Return the [X, Y] coordinate for the center point of the cell that contains the specified text.  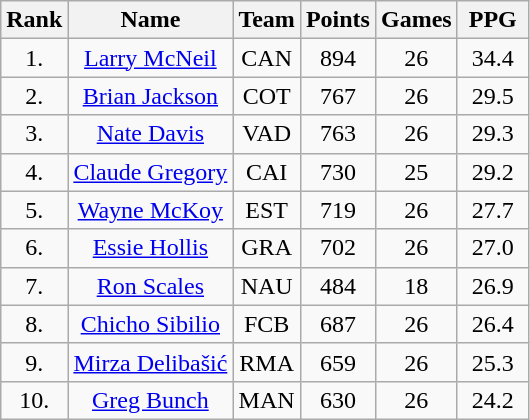
Points [338, 20]
RMA [267, 362]
687 [338, 324]
9. [34, 362]
29.3 [492, 134]
25.3 [492, 362]
Mirza Delibašić [150, 362]
25 [416, 172]
18 [416, 286]
659 [338, 362]
Greg Bunch [150, 400]
Brian Jackson [150, 96]
Nate Davis [150, 134]
Team [267, 20]
894 [338, 58]
29.2 [492, 172]
702 [338, 248]
CAI [267, 172]
FCB [267, 324]
763 [338, 134]
NAU [267, 286]
484 [338, 286]
5. [34, 210]
3. [34, 134]
10. [34, 400]
Rank [34, 20]
Ron Scales [150, 286]
VAD [267, 134]
7. [34, 286]
EST [267, 210]
Claude Gregory [150, 172]
COT [267, 96]
Chicho Sibilio [150, 324]
MAN [267, 400]
27.7 [492, 210]
Games [416, 20]
Wayne McKoy [150, 210]
29.5 [492, 96]
767 [338, 96]
Name [150, 20]
27.0 [492, 248]
8. [34, 324]
4. [34, 172]
719 [338, 210]
730 [338, 172]
630 [338, 400]
1. [34, 58]
PPG [492, 20]
26.9 [492, 286]
6. [34, 248]
34.4 [492, 58]
24.2 [492, 400]
CAN [267, 58]
Essie Hollis [150, 248]
26.4 [492, 324]
2. [34, 96]
Larry McNeil [150, 58]
GRA [267, 248]
